For the text-containing cell, return its midpoint in (x, y) coordinate format. 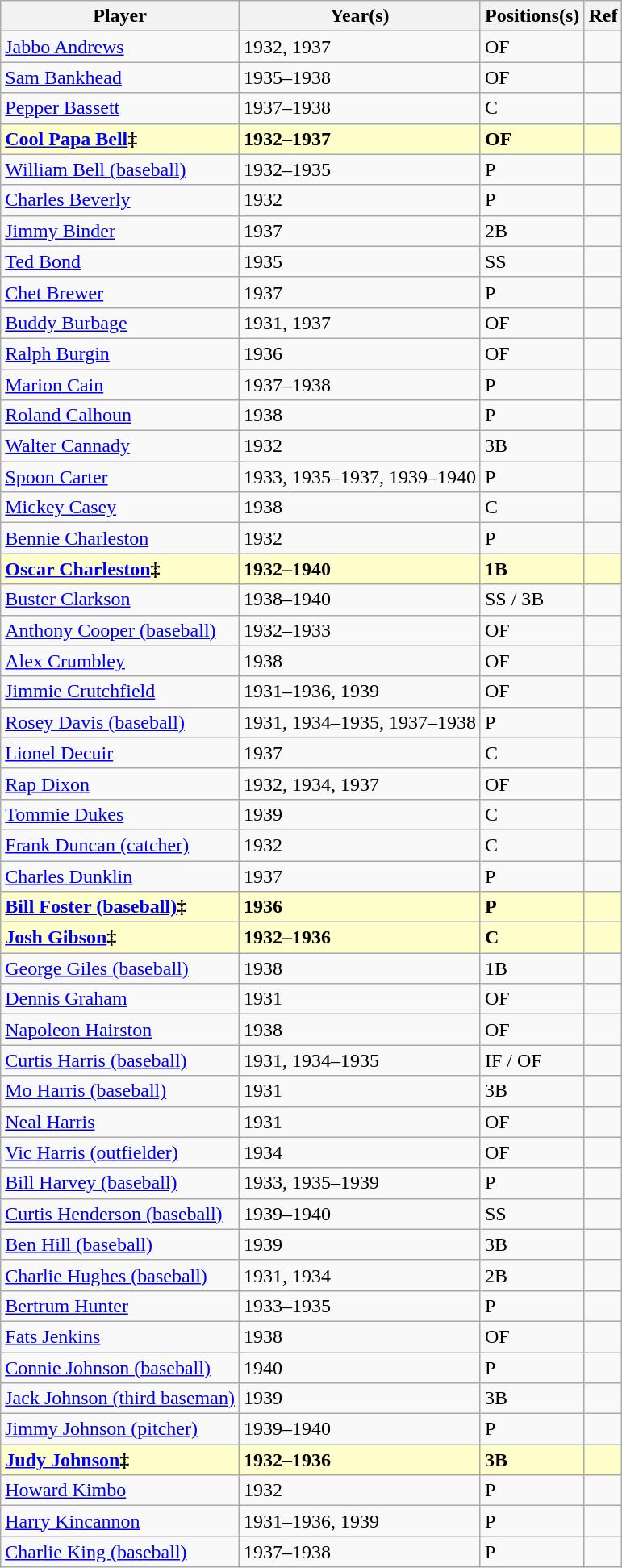
1932, 1934, 1937 (360, 784)
Spoon Carter (120, 477)
1940 (360, 1368)
Pepper Bassett (120, 108)
George Giles (baseball) (120, 968)
Lionel Decuir (120, 753)
1931, 1934–1935 (360, 1060)
Mickey Casey (120, 508)
Ted Bond (120, 261)
Josh Gibson‡ (120, 938)
Cool Papa Bell‡ (120, 139)
Bill Harvey (baseball) (120, 1183)
Walter Cannady (120, 446)
Connie Johnson (baseball) (120, 1368)
Roland Calhoun (120, 416)
1931, 1937 (360, 323)
1935–1938 (360, 77)
Curtis Henderson (baseball) (120, 1214)
Oscar Charleston‡ (120, 569)
1933, 1935–1937, 1939–1940 (360, 477)
Jimmy Johnson (pitcher) (120, 1429)
Tommie Dukes (120, 814)
Charles Beverly (120, 200)
Jimmy Binder (120, 231)
Frank Duncan (catcher) (120, 845)
1932, 1937 (360, 47)
Jack Johnson (third baseman) (120, 1399)
Dennis Graham (120, 999)
Harry Kincannon (120, 1521)
Fats Jenkins (120, 1336)
Judy Johnson‡ (120, 1460)
Rap Dixon (120, 784)
Positions(s) (532, 16)
Bertrum Hunter (120, 1306)
Buddy Burbage (120, 323)
1931, 1934 (360, 1275)
Charles Dunklin (120, 876)
Bennie Charleston (120, 538)
1933–1935 (360, 1306)
Year(s) (360, 16)
SS / 3B (532, 600)
1938–1940 (360, 600)
1932–1935 (360, 169)
Napoleon Hairston (120, 1030)
Mo Harris (baseball) (120, 1091)
Sam Bankhead (120, 77)
Buster Clarkson (120, 600)
Player (120, 16)
1933, 1935–1939 (360, 1183)
Bill Foster (baseball)‡ (120, 907)
Jabbo Andrews (120, 47)
Vic Harris (outfielder) (120, 1152)
Neal Harris (120, 1122)
1931, 1934–1935, 1937–1938 (360, 722)
Chet Brewer (120, 292)
Jimmie Crutchfield (120, 692)
Alex Crumbley (120, 661)
1932–1933 (360, 630)
Ben Hill (baseball) (120, 1244)
1935 (360, 261)
Howard Kimbo (120, 1491)
Anthony Cooper (baseball) (120, 630)
Rosey Davis (baseball) (120, 722)
Charlie Hughes (baseball) (120, 1275)
1932–1940 (360, 569)
IF / OF (532, 1060)
William Bell (baseball) (120, 169)
1934 (360, 1152)
Charlie King (baseball) (120, 1552)
1932–1937 (360, 139)
Ref (603, 16)
Ralph Burgin (120, 353)
Curtis Harris (baseball) (120, 1060)
Marion Cain (120, 385)
